Scan for the cell matching the given text and deliver its [x, y] coordinate at center. 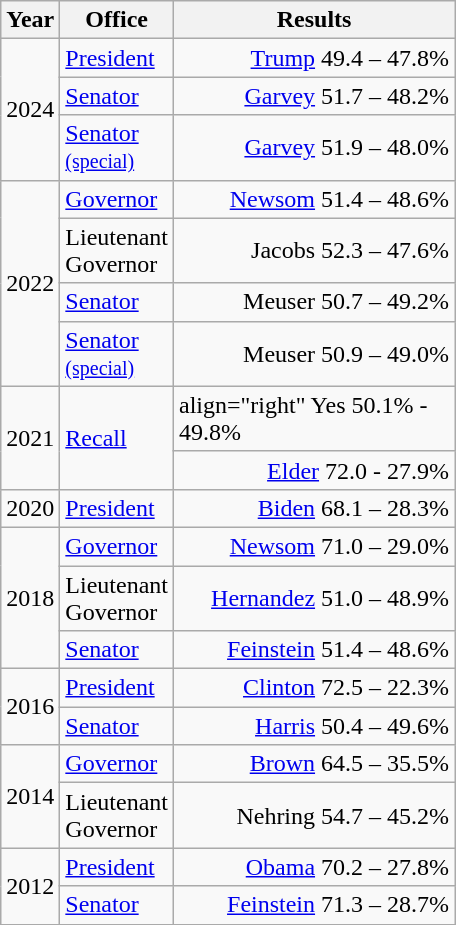
Meuser 50.9 – 49.0% [314, 354]
2024 [30, 110]
Newsom 71.0 – 29.0% [314, 546]
Feinstein 71.3 – 28.7% [314, 905]
Jacobs 52.3 – 47.6% [314, 250]
2014 [30, 796]
Elder 72.0 - 27.9% [314, 470]
Results [314, 20]
Feinstein 51.4 – 48.6% [314, 650]
2012 [30, 886]
2022 [30, 283]
Obama 70.2 – 27.8% [314, 867]
Newsom 51.4 – 48.6% [314, 199]
Trump 49.4 – 47.8% [314, 58]
Biden 68.1 – 28.3% [314, 508]
Meuser 50.7 – 49.2% [314, 302]
Brown 64.5 – 35.5% [314, 764]
Office [117, 20]
Nehring 54.7 – 45.2% [314, 816]
2020 [30, 508]
2018 [30, 598]
Hernandez 51.0 – 48.9% [314, 598]
align="right" Yes 50.1% - 49.8% [314, 418]
Year [30, 20]
Harris 50.4 – 49.6% [314, 726]
2021 [30, 438]
2016 [30, 707]
Garvey 51.9 – 48.0% [314, 148]
Clinton 72.5 – 22.3% [314, 688]
Recall [117, 438]
Garvey 51.7 – 48.2% [314, 96]
